Identify which cell holds the provided text, then report its (X, Y) central coordinate. 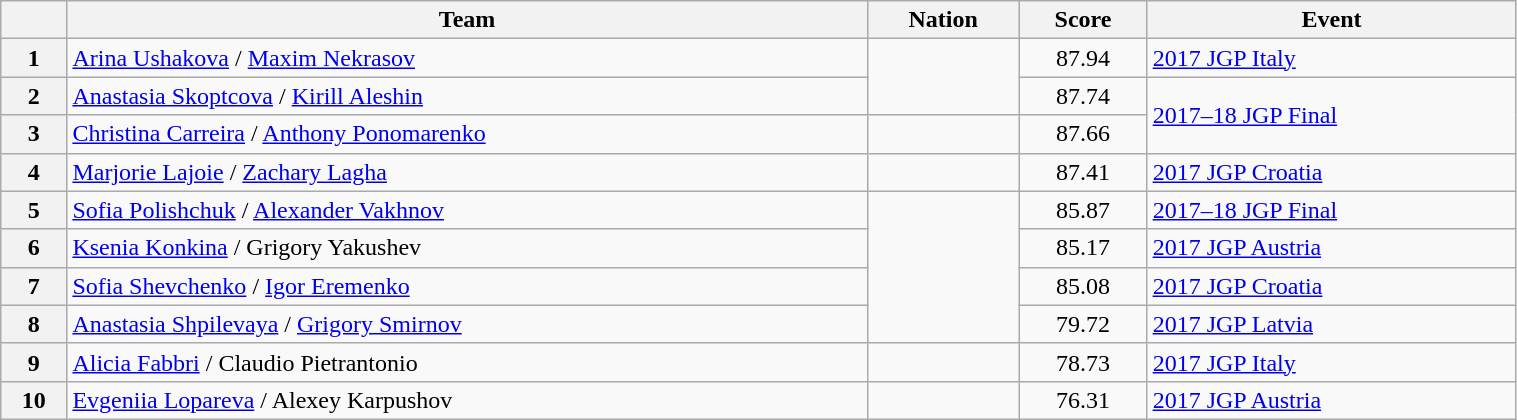
9 (34, 362)
Christina Carreira / Anthony Ponomarenko (467, 134)
Evgeniia Lopareva / Alexey Karpushov (467, 400)
2 (34, 96)
Team (467, 20)
Marjorie Lajoie / Zachary Lagha (467, 172)
Alicia Fabbri / Claudio Pietrantonio (467, 362)
1 (34, 58)
6 (34, 248)
Sofia Shevchenko / Igor Eremenko (467, 286)
7 (34, 286)
10 (34, 400)
5 (34, 210)
79.72 (1083, 324)
Score (1083, 20)
87.41 (1083, 172)
Arina Ushakova / Maxim Nekrasov (467, 58)
87.74 (1083, 96)
76.31 (1083, 400)
85.87 (1083, 210)
85.08 (1083, 286)
4 (34, 172)
87.66 (1083, 134)
Sofia Polishchuk / Alexander Vakhnov (467, 210)
87.94 (1083, 58)
Nation (943, 20)
Event (1332, 20)
Anastasia Skoptcova / Kirill Aleshin (467, 96)
78.73 (1083, 362)
Ksenia Konkina / Grigory Yakushev (467, 248)
Anastasia Shpilevaya / Grigory Smirnov (467, 324)
3 (34, 134)
8 (34, 324)
85.17 (1083, 248)
2017 JGP Latvia (1332, 324)
